Return [X, Y] of the center of cell containing provided text 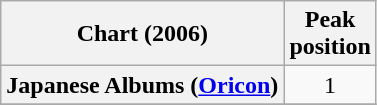
1 [330, 85]
Japanese Albums (Oricon) [142, 85]
Chart (2006) [142, 34]
Peakposition [330, 34]
